Detect which cell encompasses the target text, then output its [X, Y] center coordinate. 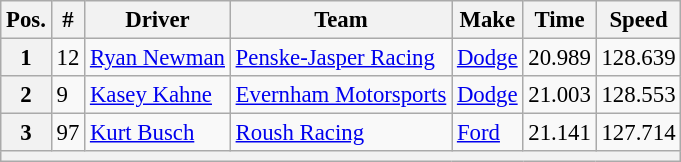
Driver [158, 20]
1 [26, 58]
Speed [638, 20]
Pos. [26, 20]
Team [340, 20]
3 [26, 133]
2 [26, 95]
Make [488, 20]
97 [68, 133]
9 [68, 95]
128.553 [638, 95]
21.003 [560, 95]
Ryan Newman [158, 58]
# [68, 20]
Evernham Motorsports [340, 95]
12 [68, 58]
128.639 [638, 58]
Kurt Busch [158, 133]
Time [560, 20]
Kasey Kahne [158, 95]
Penske-Jasper Racing [340, 58]
Roush Racing [340, 133]
21.141 [560, 133]
20.989 [560, 58]
127.714 [638, 133]
Ford [488, 133]
